Return (X, Y) of the center of cell containing provided text 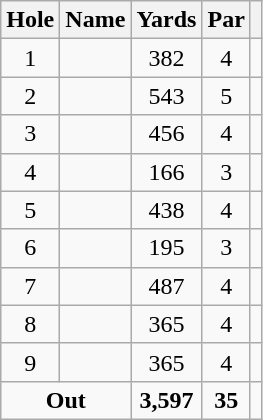
Yards (166, 20)
9 (30, 362)
195 (166, 248)
Par (226, 20)
7 (30, 286)
487 (166, 286)
8 (30, 324)
Out (66, 400)
3,597 (166, 400)
2 (30, 96)
1 (30, 58)
382 (166, 58)
438 (166, 210)
456 (166, 134)
Hole (30, 20)
35 (226, 400)
166 (166, 172)
Name (96, 20)
6 (30, 248)
543 (166, 96)
